Determine the [x, y] coordinate at the center of the cell enclosing the given text.  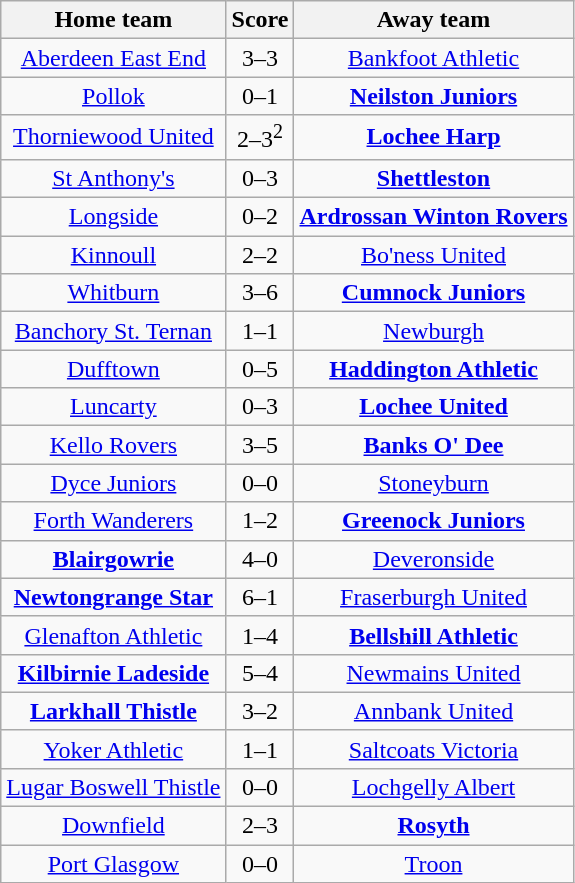
Home team [114, 20]
Kinnoull [114, 255]
6–1 [260, 597]
Longside [114, 217]
3–6 [260, 293]
Troon [434, 864]
3–5 [260, 445]
Stoneyburn [434, 483]
Away team [434, 20]
2–3 [260, 826]
Rosyth [434, 826]
Blairgowrie [114, 559]
3–2 [260, 711]
Neilston Juniors [434, 96]
1–4 [260, 635]
Banks O' Dee [434, 445]
Lochgelly Albert [434, 787]
Ardrossan Winton Rovers [434, 217]
Port Glasgow [114, 864]
Annbank United [434, 711]
2–32 [260, 138]
Lugar Boswell Thistle [114, 787]
Yoker Athletic [114, 749]
Luncarty [114, 407]
Bo'ness United [434, 255]
St Anthony's [114, 178]
3–3 [260, 58]
Cumnock Juniors [434, 293]
Newburgh [434, 331]
5–4 [260, 673]
0–5 [260, 369]
Bellshill Athletic [434, 635]
Banchory St. Ternan [114, 331]
0–1 [260, 96]
Forth Wanderers [114, 521]
Larkhall Thistle [114, 711]
Greenock Juniors [434, 521]
Thorniewood United [114, 138]
Fraserburgh United [434, 597]
Deveronside [434, 559]
Bankfoot Athletic [434, 58]
Whitburn [114, 293]
Aberdeen East End [114, 58]
Shettleston [434, 178]
4–0 [260, 559]
Newtongrange Star [114, 597]
Dufftown [114, 369]
0–2 [260, 217]
1–2 [260, 521]
Lochee Harp [434, 138]
Newmains United [434, 673]
Kilbirnie Ladeside [114, 673]
2–2 [260, 255]
Glenafton Athletic [114, 635]
Score [260, 20]
Saltcoats Victoria [434, 749]
Downfield [114, 826]
Dyce Juniors [114, 483]
Pollok [114, 96]
Kello Rovers [114, 445]
Lochee United [434, 407]
Haddington Athletic [434, 369]
